Return (x, y) of the center of cell containing provided text 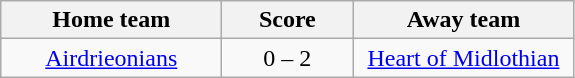
Home team (112, 20)
0 – 2 (288, 58)
Airdrieonians (112, 58)
Away team (464, 20)
Score (288, 20)
Heart of Midlothian (464, 58)
